Detect which cell encompasses the target text, then output its [X, Y] center coordinate. 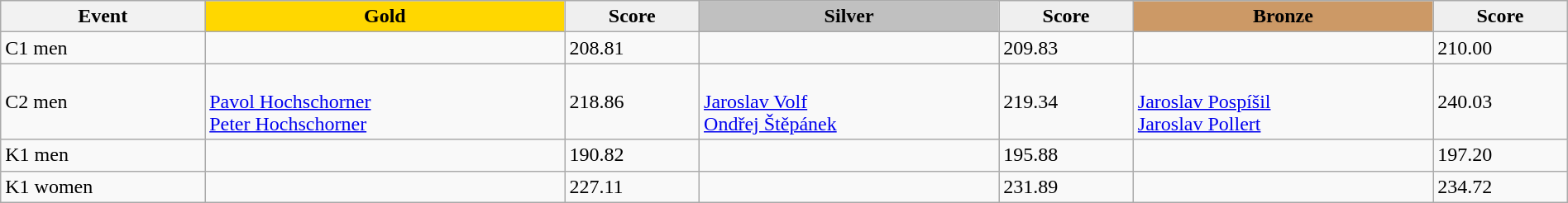
234.72 [1500, 186]
Jaroslav VolfOndřej Štěpánek [849, 101]
218.86 [632, 101]
Silver [849, 17]
K1 women [103, 186]
C2 men [103, 101]
190.82 [632, 155]
K1 men [103, 155]
209.83 [1067, 48]
195.88 [1067, 155]
208.81 [632, 48]
219.34 [1067, 101]
Event [103, 17]
240.03 [1500, 101]
231.89 [1067, 186]
197.20 [1500, 155]
210.00 [1500, 48]
Gold [385, 17]
Pavol HochschornerPeter Hochschorner [385, 101]
C1 men [103, 48]
Bronze [1283, 17]
227.11 [632, 186]
Jaroslav PospíšilJaroslav Pollert [1283, 101]
